Scan for the cell matching the given text and deliver its [x, y] coordinate at center. 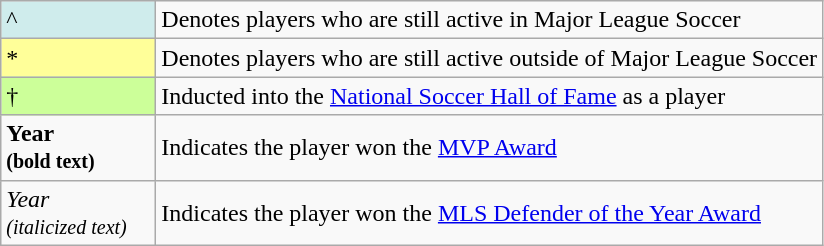
Denotes players who are still active in Major League Soccer [490, 20]
Denotes players who are still active outside of Major League Soccer [490, 58]
Indicates the player won the MVP Award [490, 148]
Year(italicized text) [78, 212]
Inducted into the National Soccer Hall of Fame as a player [490, 96]
Indicates the player won the MLS Defender of the Year Award [490, 212]
* [78, 58]
^ [78, 20]
† [78, 96]
Year(bold text) [78, 148]
